Determine the [X, Y] coordinate at the center of the cell enclosing the given text.  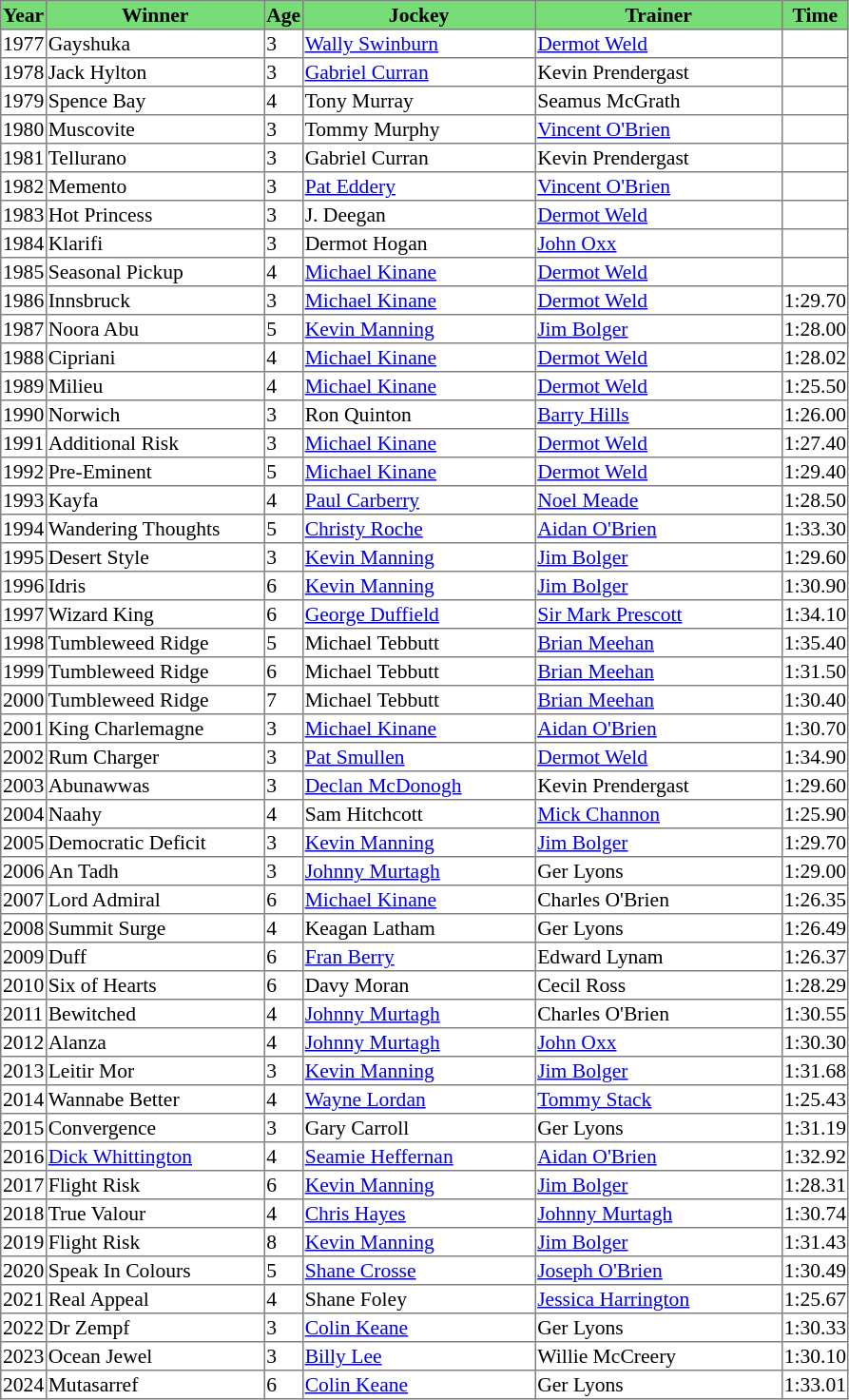
1:28.29 [815, 985]
1983 [24, 215]
Tony Murray [418, 101]
1977 [24, 44]
Milieu [155, 386]
Convergence [155, 1128]
1986 [24, 301]
Mutasarref [155, 1385]
1:25.90 [815, 814]
2008 [24, 928]
Desert Style [155, 557]
1:30.55 [815, 1014]
Willie McCreery [659, 1356]
1:35.40 [815, 643]
1995 [24, 557]
Speak In Colours [155, 1271]
Seamus McGrath [659, 101]
George Duffield [418, 614]
1982 [24, 186]
Wally Swinburn [418, 44]
2004 [24, 814]
Wayne Lordan [418, 1099]
2014 [24, 1099]
Cecil Ross [659, 985]
1:28.00 [815, 329]
2003 [24, 786]
1:28.50 [815, 500]
1:30.10 [815, 1356]
Winner [155, 15]
Innsbruck [155, 301]
True Valour [155, 1214]
Cipriani [155, 358]
Tommy Murphy [418, 129]
1978 [24, 72]
2015 [24, 1128]
Year [24, 15]
Joseph O'Brien [659, 1271]
Noora Abu [155, 329]
1993 [24, 500]
Real Appeal [155, 1299]
1992 [24, 472]
1:27.40 [815, 443]
Seasonal Pickup [155, 272]
1:25.43 [815, 1099]
Tommy Stack [659, 1099]
Wannabe Better [155, 1099]
Chris Hayes [418, 1214]
2010 [24, 985]
1:32.92 [815, 1157]
1:30.74 [815, 1214]
Leitir Mor [155, 1071]
1:31.43 [815, 1242]
1:28.31 [815, 1185]
1985 [24, 272]
1:34.10 [815, 614]
Gary Carroll [418, 1128]
1:33.01 [815, 1385]
Time [815, 15]
1:26.49 [815, 928]
2024 [24, 1385]
1997 [24, 614]
1989 [24, 386]
2020 [24, 1271]
Jessica Harrington [659, 1299]
Age [283, 15]
Alanza [155, 1042]
Ron Quinton [418, 415]
1:30.40 [815, 700]
1981 [24, 158]
Davy Moran [418, 985]
Norwich [155, 415]
Summit Surge [155, 928]
Shane Crosse [418, 1271]
Tellurano [155, 158]
1:31.19 [815, 1128]
2017 [24, 1185]
1:28.02 [815, 358]
1:25.67 [815, 1299]
1999 [24, 671]
Memento [155, 186]
Sam Hitchcott [418, 814]
2000 [24, 700]
2013 [24, 1071]
Ocean Jewel [155, 1356]
Barry Hills [659, 415]
2006 [24, 871]
Wandering Thoughts [155, 529]
Gayshuka [155, 44]
1:26.35 [815, 900]
2022 [24, 1328]
Fran Berry [418, 957]
Duff [155, 957]
Billy Lee [418, 1356]
Bewitched [155, 1014]
Kayfa [155, 500]
2012 [24, 1042]
King Charlemagne [155, 729]
1:25.50 [815, 386]
1:31.68 [815, 1071]
1:26.37 [815, 957]
Democratic Deficit [155, 843]
1:34.90 [815, 757]
Naahy [155, 814]
1:31.50 [815, 671]
2023 [24, 1356]
1980 [24, 129]
1987 [24, 329]
Declan McDonogh [418, 786]
2007 [24, 900]
Pat Eddery [418, 186]
1990 [24, 415]
Dermot Hogan [418, 243]
2005 [24, 843]
Abunawwas [155, 786]
Spence Bay [155, 101]
1979 [24, 101]
Jack Hylton [155, 72]
Hot Princess [155, 215]
Christy Roche [418, 529]
1:30.70 [815, 729]
Sir Mark Prescott [659, 614]
1:30.33 [815, 1328]
Pat Smullen [418, 757]
2011 [24, 1014]
8 [283, 1242]
Noel Meade [659, 500]
Additional Risk [155, 443]
Six of Hearts [155, 985]
Seamie Heffernan [418, 1157]
Rum Charger [155, 757]
2019 [24, 1242]
2009 [24, 957]
Paul Carberry [418, 500]
1:30.30 [815, 1042]
1998 [24, 643]
2021 [24, 1299]
Edward Lynam [659, 957]
Lord Admiral [155, 900]
An Tadh [155, 871]
J. Deegan [418, 215]
Trainer [659, 15]
1:30.90 [815, 586]
1991 [24, 443]
1:30.49 [815, 1271]
1996 [24, 586]
7 [283, 700]
Dr Zempf [155, 1328]
Pre-Eminent [155, 472]
Jockey [418, 15]
Wizard King [155, 614]
1:33.30 [815, 529]
Klarifi [155, 243]
2002 [24, 757]
1:29.40 [815, 472]
1984 [24, 243]
Idris [155, 586]
Dick Whittington [155, 1157]
Muscovite [155, 129]
Shane Foley [418, 1299]
2001 [24, 729]
1994 [24, 529]
2018 [24, 1214]
2016 [24, 1157]
1988 [24, 358]
Mick Channon [659, 814]
1:26.00 [815, 415]
Keagan Latham [418, 928]
1:29.00 [815, 871]
